Identify which cell holds the provided text, then report its [x, y] central coordinate. 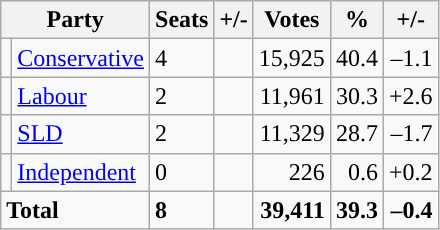
Independent [81, 172]
% [356, 20]
39.3 [356, 210]
Total [76, 210]
Conservative [81, 58]
0 [182, 172]
0.6 [356, 172]
226 [292, 172]
Party [76, 20]
15,925 [292, 58]
Votes [292, 20]
40.4 [356, 58]
4 [182, 58]
28.7 [356, 134]
–1.1 [410, 58]
–0.4 [410, 210]
39,411 [292, 210]
+0.2 [410, 172]
11,961 [292, 96]
11,329 [292, 134]
30.3 [356, 96]
+2.6 [410, 96]
Labour [81, 96]
SLD [81, 134]
Seats [182, 20]
–1.7 [410, 134]
8 [182, 210]
